Extract the (X, Y) coordinate from the center of the cell holding the provided text.  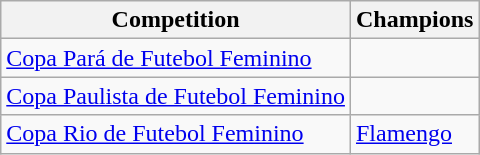
Copa Paulista de Futebol Feminino (176, 96)
Copa Pará de Futebol Feminino (176, 58)
Competition (176, 20)
Champions (414, 20)
Flamengo (414, 134)
Copa Rio de Futebol Feminino (176, 134)
